Detect which cell encompasses the target text, then output its [x, y] center coordinate. 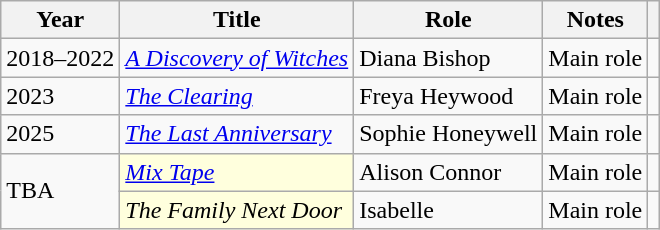
A Discovery of Witches [237, 58]
TBA [60, 191]
Freya Heywood [448, 96]
Mix Tape [237, 172]
Sophie Honeywell [448, 134]
Year [60, 20]
The Family Next Door [237, 210]
Alison Connor [448, 172]
Diana Bishop [448, 58]
Title [237, 20]
Notes [596, 20]
The Clearing [237, 96]
2023 [60, 96]
2018–2022 [60, 58]
The Last Anniversary [237, 134]
Role [448, 20]
Isabelle [448, 210]
2025 [60, 134]
